Capture the cell that displays the provided text and extract its (X, Y) central coordinate. 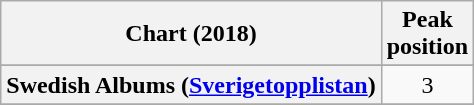
Peak position (427, 34)
Chart (2018) (191, 34)
Swedish Albums (Sverigetopplistan) (191, 85)
3 (427, 85)
